Scan for the cell matching the given text and deliver its (x, y) coordinate at center. 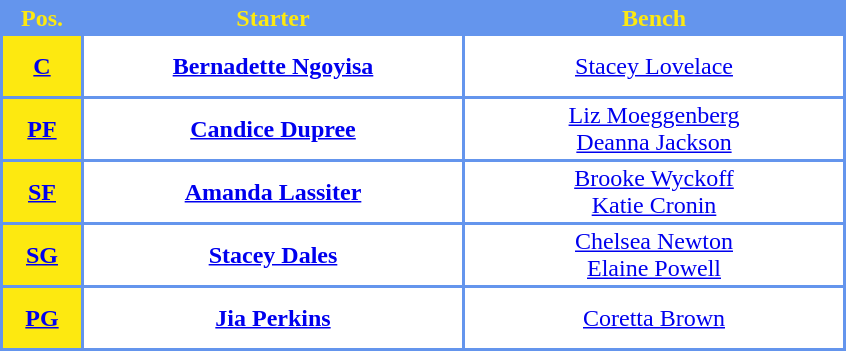
PF (42, 129)
Amanda Lassiter (273, 192)
Coretta Brown (654, 318)
Starter (273, 18)
Brooke WyckoffKatie Cronin (654, 192)
SF (42, 192)
Stacey Dales (273, 255)
Bench (654, 18)
Jia Perkins (273, 318)
Pos. (42, 18)
PG (42, 318)
SG (42, 255)
Liz MoeggenbergDeanna Jackson (654, 129)
Stacey Lovelace (654, 66)
Candice Dupree (273, 129)
Bernadette Ngoyisa (273, 66)
C (42, 66)
Chelsea NewtonElaine Powell (654, 255)
